Scan for the cell matching the given text and deliver its (X, Y) coordinate at center. 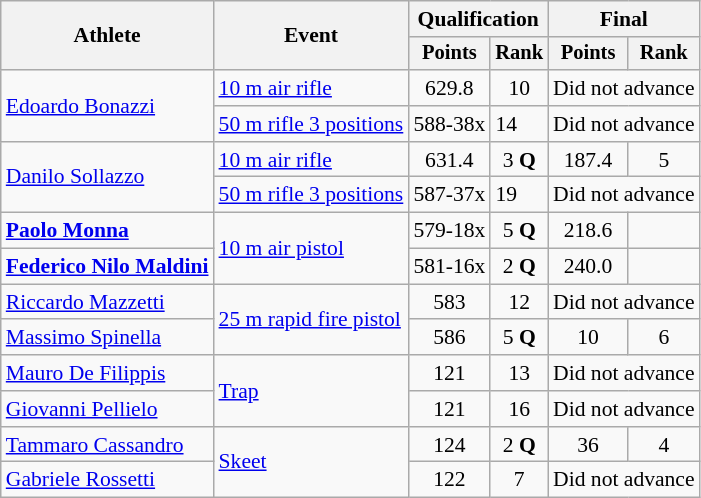
586 (449, 338)
583 (449, 302)
12 (519, 302)
187.4 (588, 160)
7 (519, 480)
3 Q (519, 160)
Edoardo Bonazzi (108, 106)
16 (519, 409)
Massimo Spinella (108, 338)
Mauro De Filippis (108, 373)
Gabriele Rossetti (108, 480)
Event (312, 36)
581-16x (449, 267)
Athlete (108, 36)
Paolo Monna (108, 231)
588-38x (449, 124)
218.6 (588, 231)
587-37x (449, 195)
Riccardo Mazzetti (108, 302)
124 (449, 445)
Federico Nilo Maldini (108, 267)
Qualification (478, 19)
Danilo Sollazzo (108, 178)
5 (664, 160)
19 (519, 195)
122 (449, 480)
4 (664, 445)
6 (664, 338)
629.8 (449, 88)
13 (519, 373)
25 m rapid fire pistol (312, 320)
Trap (312, 390)
579-18x (449, 231)
240.0 (588, 267)
Giovanni Pellielo (108, 409)
Tammaro Cassandro (108, 445)
10 m air pistol (312, 248)
14 (519, 124)
631.4 (449, 160)
36 (588, 445)
Final (624, 19)
Skeet (312, 462)
